Provide the [X, Y] coordinate of the cell's center where the given text is located.  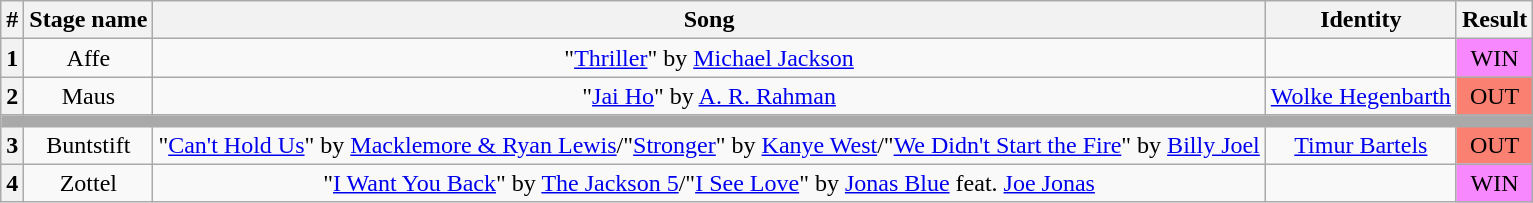
3 [12, 145]
Wolke Hegenbarth [1360, 96]
Timur Bartels [1360, 145]
Result [1494, 20]
Affe [88, 58]
1 [12, 58]
"Thriller" by Michael Jackson [709, 58]
4 [12, 183]
Stage name [88, 20]
"Can't Hold Us" by Macklemore & Ryan Lewis/"Stronger" by Kanye West/"We Didn't Start the Fire" by Billy Joel [709, 145]
"Jai Ho" by A. R. Rahman [709, 96]
2 [12, 96]
Zottel [88, 183]
Song [709, 20]
# [12, 20]
"I Want You Back" by The Jackson 5/"I See Love" by Jonas Blue feat. Joe Jonas [709, 183]
Buntstift [88, 145]
Identity [1360, 20]
Maus [88, 96]
